From the cell containing the given text, extract its center point as [X, Y] coordinate. 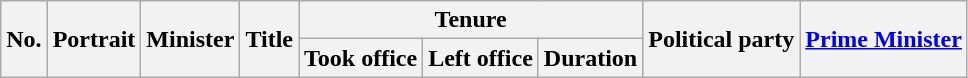
Tenure [470, 20]
No. [24, 39]
Prime Minister [884, 39]
Title [270, 39]
Took office [360, 58]
Portrait [94, 39]
Political party [722, 39]
Minister [190, 39]
Duration [590, 58]
Left office [481, 58]
